Pinpoint the cell where the given text exists, returning its [x, y] midpoint coordinate. 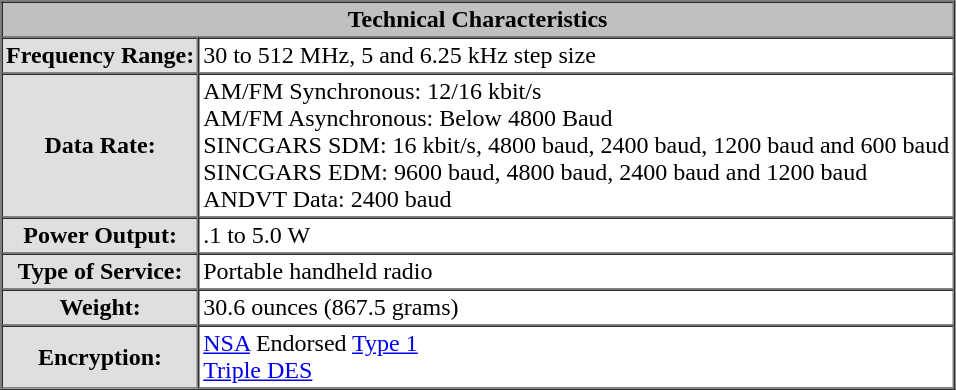
30.6 ounces (867.5 grams) [576, 308]
30 to 512 MHz, 5 and 6.25 kHz step size [576, 56]
Type of Service: [100, 272]
Weight: [100, 308]
Frequency Range: [100, 56]
Portable handheld radio [576, 272]
Data Rate: [100, 146]
NSA Endorsed Type 1Triple DES [576, 358]
Encryption: [100, 358]
.1 to 5.0 W [576, 236]
Power Output: [100, 236]
Technical Characteristics [478, 20]
